Determine the (X, Y) coordinate at the center of the cell enclosing the given text.  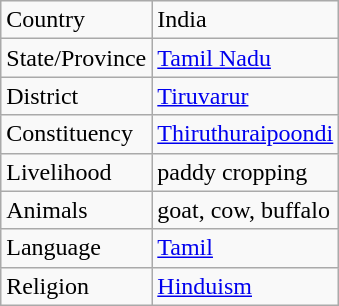
Country (76, 20)
paddy cropping (246, 172)
goat, cow, buffalo (246, 210)
Constituency (76, 134)
State/Province (76, 58)
Tamil Nadu (246, 58)
District (76, 96)
Tiruvarur (246, 96)
India (246, 20)
Hinduism (246, 286)
Language (76, 248)
Livelihood (76, 172)
Animals (76, 210)
Tamil (246, 248)
Thiruthuraipoondi (246, 134)
Religion (76, 286)
